From the cell containing the given text, extract its center point as (x, y) coordinate. 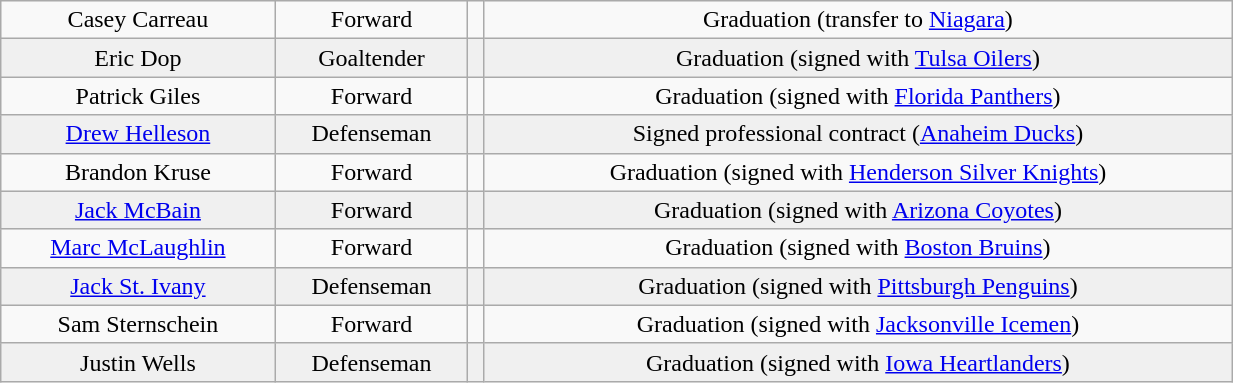
Sam Sternschein (138, 324)
Graduation (signed with Pittsburgh Penguins) (858, 286)
Jack St. Ivany (138, 286)
Graduation (signed with Florida Panthers) (858, 96)
Graduation (signed with Henderson Silver Knights) (858, 172)
Eric Dop (138, 58)
Graduation (signed with Boston Bruins) (858, 248)
Brandon Kruse (138, 172)
Marc McLaughlin (138, 248)
Justin Wells (138, 362)
Goaltender (372, 58)
Jack McBain (138, 210)
Graduation (signed with Arizona Coyotes) (858, 210)
Graduation (signed with Tulsa Oilers) (858, 58)
Signed professional contract (Anaheim Ducks) (858, 134)
Graduation (signed with Jacksonville Icemen) (858, 324)
Graduation (signed with Iowa Heartlanders) (858, 362)
Casey Carreau (138, 20)
Drew Helleson (138, 134)
Patrick Giles (138, 96)
Graduation (transfer to Niagara) (858, 20)
